Scan for the cell matching the given text and deliver its [X, Y] coordinate at center. 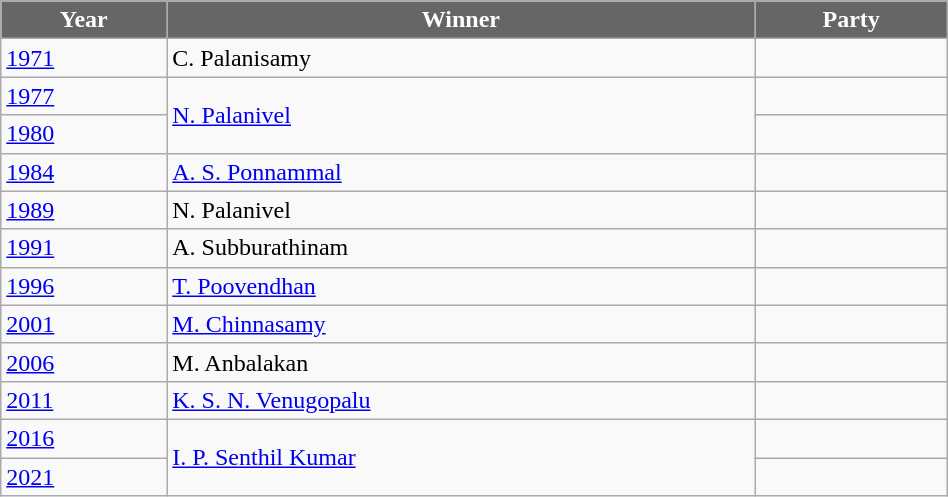
Year [84, 20]
1971 [84, 58]
Winner [461, 20]
Party [851, 20]
2001 [84, 324]
1984 [84, 172]
2011 [84, 400]
I. P. Senthil Kumar [461, 457]
2016 [84, 438]
A. Subburathinam [461, 248]
2006 [84, 362]
1989 [84, 210]
M. Chinnasamy [461, 324]
1980 [84, 134]
A. S. Ponnammal [461, 172]
1977 [84, 96]
C. Palanisamy [461, 58]
K. S. N. Venugopalu [461, 400]
M. Anbalakan [461, 362]
1991 [84, 248]
1996 [84, 286]
2021 [84, 477]
T. Poovendhan [461, 286]
